Output the (X, Y) coordinate of the center of the cell containing the given text.  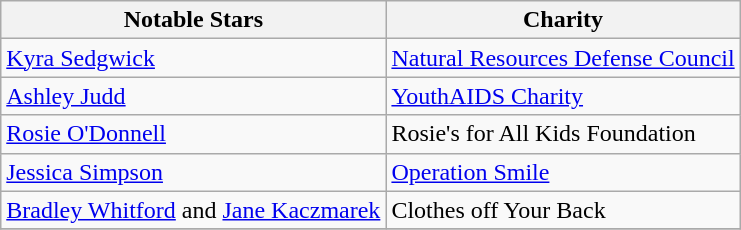
Kyra Sedgwick (194, 58)
Charity (563, 20)
Rosie O'Donnell (194, 134)
Clothes off Your Back (563, 210)
Ashley Judd (194, 96)
Natural Resources Defense Council (563, 58)
Operation Smile (563, 172)
YouthAIDS Charity (563, 96)
Rosie's for All Kids Foundation (563, 134)
Jessica Simpson (194, 172)
Notable Stars (194, 20)
Bradley Whitford and Jane Kaczmarek (194, 210)
